Find where the given text appears and provide that cell's center as (X, Y) coordinate. 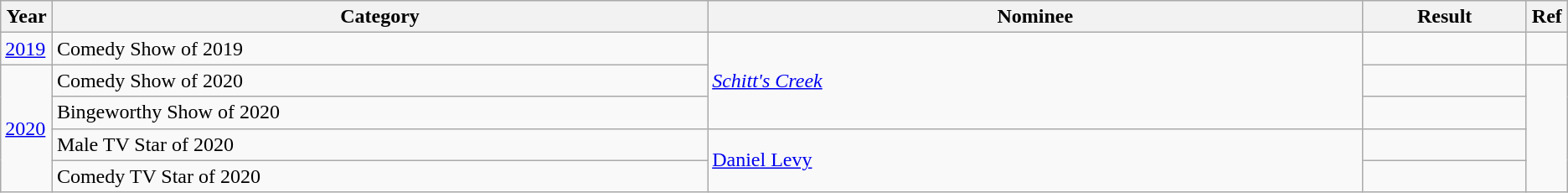
Ref (1546, 17)
Daniel Levy (1035, 160)
Male TV Star of 2020 (379, 144)
Comedy TV Star of 2020 (379, 176)
Year (27, 17)
Bingeworthy Show of 2020 (379, 112)
Comedy Show of 2020 (379, 81)
Nominee (1035, 17)
2020 (27, 128)
2019 (27, 49)
Schitt's Creek (1035, 81)
Category (379, 17)
Comedy Show of 2019 (379, 49)
Result (1445, 17)
